Pinpoint the cell where the given text exists, returning its (X, Y) midpoint coordinate. 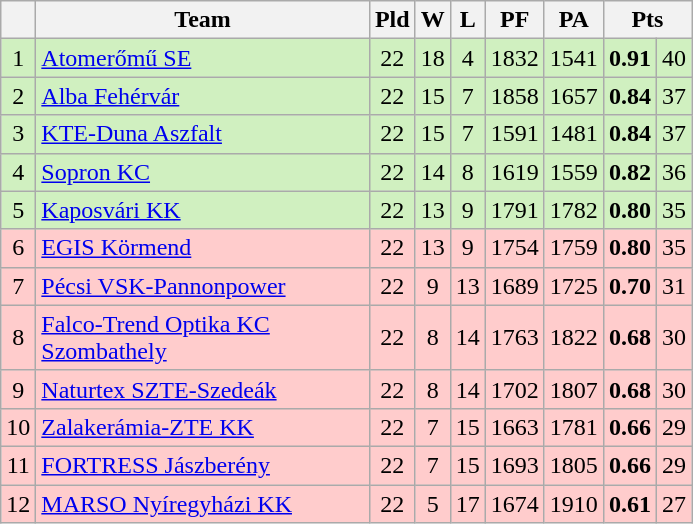
1674 (514, 503)
PA (574, 20)
18 (432, 58)
1702 (514, 389)
0.70 (630, 286)
36 (674, 172)
W (432, 20)
1 (18, 58)
Zalakerámia-ZTE KK (203, 427)
1805 (574, 465)
Atomerőmű SE (203, 58)
1822 (574, 338)
17 (468, 503)
31 (674, 286)
11 (18, 465)
Pécsi VSK-Pannonpower (203, 286)
1657 (574, 96)
12 (18, 503)
1693 (514, 465)
1619 (514, 172)
Alba Fehérvár (203, 96)
Pts (647, 20)
Pld (392, 20)
1663 (514, 427)
1725 (574, 286)
FORTRESS Jászberény (203, 465)
0.91 (630, 58)
1763 (514, 338)
Naturtex SZTE-Szedeák (203, 389)
1559 (574, 172)
1541 (574, 58)
1832 (514, 58)
1791 (514, 210)
L (468, 20)
6 (18, 248)
MARSO Nyíregyházi KK (203, 503)
40 (674, 58)
1754 (514, 248)
KTE-Duna Aszfalt (203, 134)
1759 (574, 248)
1782 (574, 210)
1781 (574, 427)
0.82 (630, 172)
Sopron KC (203, 172)
EGIS Körmend (203, 248)
1689 (514, 286)
0.61 (630, 503)
Kaposvári KK (203, 210)
1481 (574, 134)
27 (674, 503)
3 (18, 134)
1591 (514, 134)
PF (514, 20)
Team (203, 20)
1807 (574, 389)
10 (18, 427)
1858 (514, 96)
2 (18, 96)
Falco-Trend Optika KC Szombathely (203, 338)
1910 (574, 503)
